Scan for the cell matching the given text and deliver its [x, y] coordinate at center. 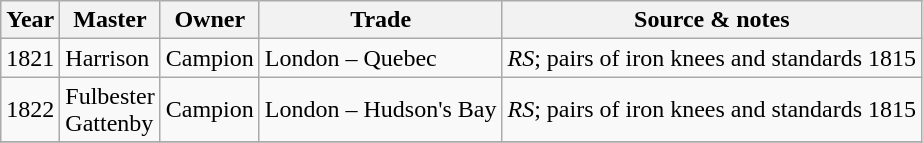
London – Quebec [380, 58]
Year [30, 20]
1822 [30, 110]
Owner [210, 20]
Trade [380, 20]
FulbesterGattenby [110, 110]
London – Hudson's Bay [380, 110]
Harrison [110, 58]
Master [110, 20]
Source & notes [712, 20]
1821 [30, 58]
